Return the (x, y) coordinate for the center point of the cell that contains the specified text.  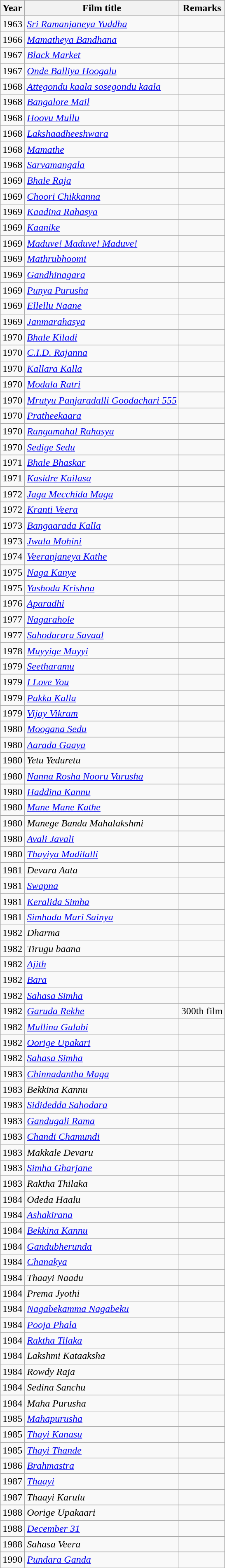
Lakshaadheeshwara (102, 133)
Gandugali Rama (102, 1121)
Rowdy Raja (102, 1372)
Jaga Mecchida Maga (102, 494)
Sedina Sanchu (102, 1387)
Kasidre Kailasa (102, 478)
Pundara Ganda (102, 1560)
Chanakya (102, 1262)
Yetu Yeduretu (102, 761)
Yashoda Krishna (102, 588)
Raktha Thilaka (102, 1183)
Mullina Gulabi (102, 1027)
Bangalore Mail (102, 102)
Brahmastra (102, 1466)
Rangamahal Rahasya (102, 431)
Gandubherunda (102, 1246)
Oorige Upakaari (102, 1513)
Simhada Mari Sainya (102, 917)
Muyyige Muyyi (102, 651)
Sididedda Sahodara (102, 1105)
Thayi Thande (102, 1450)
Chandi Chamundi (102, 1136)
Devara Aata (102, 870)
Black Market (102, 55)
Onde Balliya Hoogalu (102, 71)
Ellellu Naane (102, 306)
Bhale Bhaskar (102, 463)
Prema Jyothi (102, 1293)
Sahasa Veera (102, 1544)
Garuda Rekhe (102, 1011)
Sedige Sedu (102, 447)
Pooja Phala (102, 1325)
Nagabekamma Nagabeku (102, 1309)
Seetharamu (102, 666)
I Love You (102, 682)
Makkale Devaru (102, 1152)
Mahapurusha (102, 1419)
Bhale Raja (102, 180)
Haddina Kannu (102, 792)
Vijay Vikram (102, 714)
Janmarahasya (102, 322)
Ashakirana (102, 1215)
Avali Javali (102, 839)
December 31 (102, 1528)
Lakshmi Kataaksha (102, 1356)
Attegondu kaala sosegondu kaala (102, 86)
Veeranjaneya Kathe (102, 557)
Mathrubhoomi (102, 259)
Oorige Upakari (102, 1043)
Simha Gharjane (102, 1168)
Moogana Sedu (102, 729)
Swapna (102, 886)
Modala Ratri (102, 384)
Kranti Veera (102, 510)
Thayiya Madilalli (102, 854)
1990 (12, 1560)
Punya Purusha (102, 290)
Mrutyu Panjaradalli Goodachari 555 (102, 400)
Remarks (202, 8)
300th film (202, 1011)
Aarada Gaaya (102, 745)
Odeda Haalu (102, 1199)
Pratheekaara (102, 415)
Bhale Kiladi (102, 337)
Mane Mane Kathe (102, 807)
Naga Kanye (102, 572)
Thaayi (102, 1482)
Aparadhi (102, 604)
Choori Chikkanna (102, 196)
Tirugu baana (102, 948)
Raktha Tilaka (102, 1340)
1974 (12, 557)
Bangaarada Kalla (102, 525)
Thaayi Karulu (102, 1497)
1976 (12, 604)
Nanna Rosha Nooru Varusha (102, 776)
Kaanike (102, 228)
Bara (102, 980)
Sri Ramanjaneya Yuddha (102, 24)
Kaadina Rahasya (102, 212)
1978 (12, 651)
Film title (102, 8)
Keralida Simha (102, 901)
Hoovu Mullu (102, 118)
1986 (12, 1466)
Thayi Kanasu (102, 1434)
1963 (12, 24)
Sarvamangala (102, 165)
Pakka Kalla (102, 698)
Dharma (102, 933)
1966 (12, 40)
Chinnadantha Maga (102, 1074)
Gandhinagara (102, 275)
Mamatheya Bandhana (102, 40)
C.I.D. Rajanna (102, 353)
Mamathe (102, 149)
Kallara Kalla (102, 369)
Nagarahole (102, 619)
Maha Purusha (102, 1403)
Ajith (102, 964)
Jwala Mohini (102, 541)
Thaayi Naadu (102, 1278)
Maduve! Maduve! Maduve! (102, 243)
Manege Banda Mahalakshmi (102, 823)
Year (12, 8)
Sahodarara Savaal (102, 635)
